Capture the cell that displays the provided text and extract its [x, y] central coordinate. 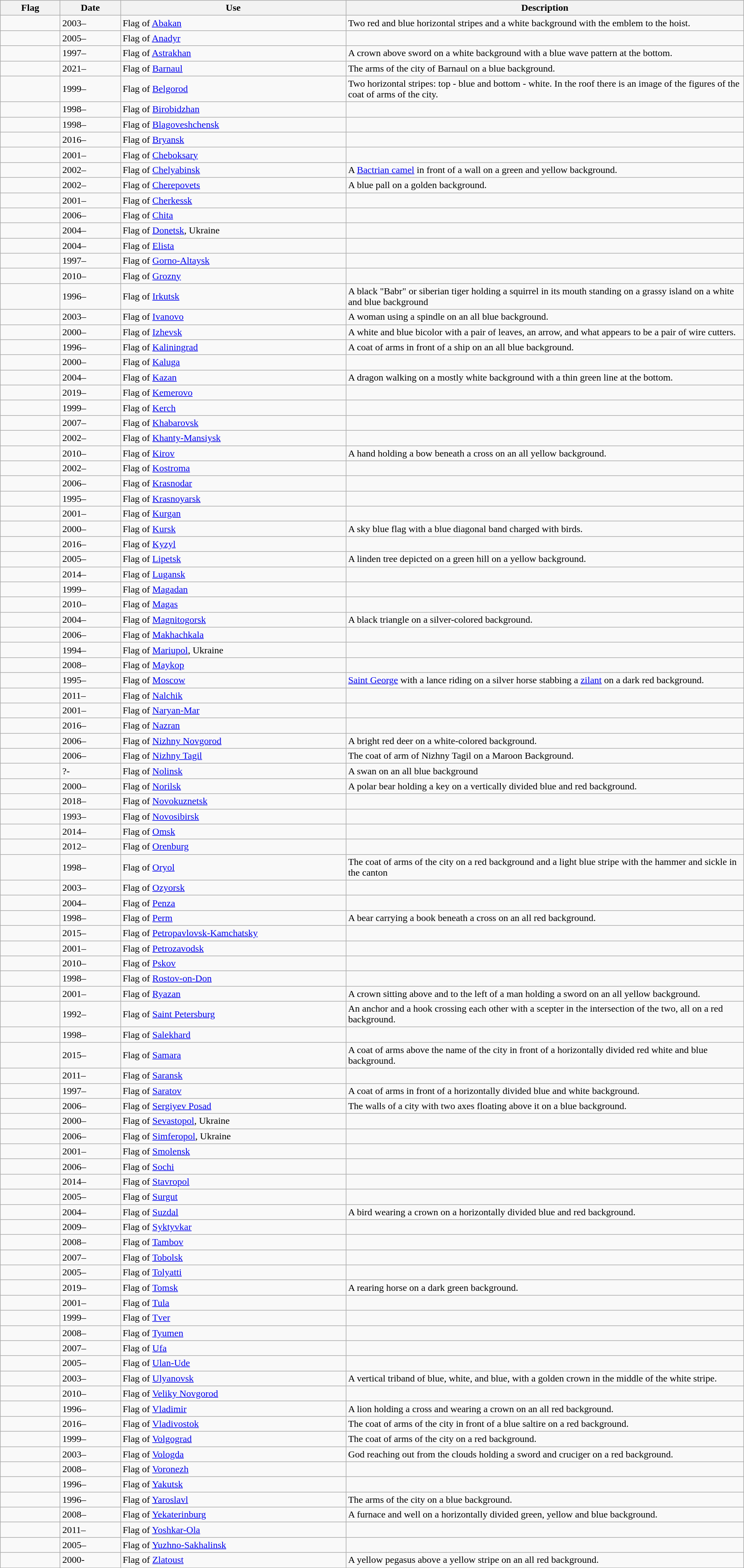
Flag of Astrakhan [233, 53]
Flag of Kaliningrad [233, 347]
An anchor and a hook crossing each other with a scepter in the intersection of the two, all on a red background. [544, 1014]
Flag of Zlatoust [233, 1560]
Flag of Simferopol, Ukraine [233, 1136]
Saint George with a lance riding on a silver horse stabbing a zilant on a dark red background. [544, 680]
Flag of Nalchik [233, 696]
Flag of Oryol [233, 867]
Flag of Tolyatti [233, 1273]
Flag of Perm [233, 918]
Flag of Naryan-Mar [233, 711]
Flag of Magas [233, 604]
God reaching out from the clouds holding a sword and cruciger on a red background. [544, 1454]
Flag of Smolensk [233, 1151]
Flag of Pskov [233, 964]
Flag of Syktyvkar [233, 1227]
Flag of Cheboksary [233, 155]
Flag of Veliky Novgorod [233, 1393]
Flag of Tambov [233, 1242]
A coat of arms in front of a ship on an all blue background. [544, 347]
Flag of Belgorod [233, 89]
Flag of Elista [233, 246]
Flag of Orenburg [233, 847]
Use [233, 8]
Flag of Kemerovo [233, 392]
2000- [90, 1560]
Flag of Anadyr [233, 38]
Flag of Donetsk, Ukraine [233, 231]
A bear carrying a book beneath a cross on an all red background. [544, 918]
Flag of Ulan-Ude [233, 1363]
A yellow pegasus above a yellow stripe on an all red background. [544, 1560]
Flag [30, 8]
Flag of Tyumen [233, 1333]
Flag of Birobidzhan [233, 109]
Flag of Lipetsk [233, 559]
A vertical triband of blue, white, and blue, with a golden crown in the middle of the white stripe. [544, 1378]
Flag of Kazan [233, 377]
Flag of Petropavlovsk-Kamchatsky [233, 933]
Flag of Volgograd [233, 1439]
Flag of Kerch [233, 408]
Flag of Khabarovsk [233, 423]
Flag of Samara [233, 1055]
Flag of Krasnodar [233, 484]
Flag of Ulyanovsk [233, 1378]
Flag of Novokuznetsk [233, 801]
Flag of Suzdal [233, 1212]
The coat of arm of Nizhny Tagil on a Maroon Background. [544, 756]
1993– [90, 816]
A swan on an all blue background [544, 771]
Flag of Mariupol, Ukraine [233, 650]
Flag of Khanty-Mansiysk [233, 438]
A polar bear holding a key on a vertically divided blue and red background. [544, 786]
Flag of Yuzhno-Sakhalinsk [233, 1545]
Flag of Nolinsk [233, 771]
A coat of arms above the name of the city in front of a horizontally divided red white and blue background. [544, 1055]
A sky blue flag with a blue diagonal band charged with birds. [544, 529]
Flag of Sergiyev Posad [233, 1106]
A blue pall on a golden background. [544, 185]
Flag of Surgut [233, 1197]
Flag of Lugansk [233, 574]
Flag of Blagoveshchensk [233, 124]
Flag of Gorno-Altaysk [233, 261]
Flag of Ufa [233, 1348]
A black triangle on a silver-colored background. [544, 620]
Flag of Kurgan [233, 514]
Flag of Nazran [233, 726]
Flag of Rostov-on-Don [233, 979]
2021– [90, 68]
2018– [90, 801]
Flag of Nizhny Tagil [233, 756]
The walls of a city with two axes floating above it on a blue background. [544, 1106]
Flag of Tula [233, 1303]
?- [90, 771]
The coat of arms of the city on a red background. [544, 1439]
Date [90, 8]
A coat of arms in front of a horizontally divided blue and white background. [544, 1091]
Flag of Saint Petersburg [233, 1014]
Flag of Kaluga [233, 362]
The arms of the city on a blue background. [544, 1500]
Flag of Cherepovets [233, 185]
Flag of Cherkessk [233, 200]
A furnace and well on a horizontally divided green, yellow and blue background. [544, 1515]
Flag of Nizhny Novgorod [233, 741]
A white and blue bicolor with a pair of leaves, an arrow, and what appears to be a pair of wire cutters. [544, 332]
The coat of arms of the city on a red background and a light blue stripe with the hammer and sickle in the canton [544, 867]
Flag of Sochi [233, 1166]
Flag of Saransk [233, 1076]
Two horizontal stripes: top - blue and bottom - white. In the roof there is an image of the figures of the coat of arms of the city. [544, 89]
Flag of Ozyorsk [233, 888]
Flag of Kirov [233, 453]
A linden tree depicted on a green hill on a yellow background. [544, 559]
Flag of Sevastopol, Ukraine [233, 1121]
1992– [90, 1014]
A Bactrian camel in front of a wall on a green and yellow background. [544, 170]
A lion holding a cross and wearing a crown on an all red background. [544, 1409]
Flag of Maykop [233, 665]
A dragon walking on a mostly white background with a thin green line at the bottom. [544, 377]
Flag of Novosibirsk [233, 816]
Two red and blue horizontal stripes and a white background with the emblem to the hoist. [544, 23]
A bird wearing a crown on a horizontally divided blue and red background. [544, 1212]
Flag of Tobolsk [233, 1257]
Flag of Kyzyl [233, 544]
Flag of Irkutsk [233, 297]
Flag of Ryazan [233, 994]
Flag of Ivanovo [233, 317]
Flag of Yekaterinburg [233, 1515]
Flag of Grozny [233, 276]
A rearing horse on a dark green background. [544, 1288]
Flag of Yaroslavl [233, 1500]
Flag of Yakutsk [233, 1484]
Flag of Bryansk [233, 140]
Flag of Kursk [233, 529]
Flag of Saratov [233, 1091]
Flag of Vladimir [233, 1409]
Flag of Omsk [233, 832]
Description [544, 8]
2009– [90, 1227]
Flag of Vologda [233, 1454]
Flag of Salekhard [233, 1035]
Flag of Penza [233, 903]
Flag of Izhevsk [233, 332]
A hand holding a bow beneath a cross on an all yellow background. [544, 453]
A crown sitting above and to the left of a man holding a sword on an all yellow background. [544, 994]
Flag of Kostroma [233, 468]
Flag of Barnaul [233, 68]
A woman using a spindle on an all blue background. [544, 317]
Flag of Makhachkala [233, 635]
The coat of arms of the city in front of a blue saltire on a red background. [544, 1424]
Flag of Vladivostok [233, 1424]
Flag of Stavropol [233, 1181]
Flag of Moscow [233, 680]
A crown above sword on a white background with a blue wave pattern at the bottom. [544, 53]
Flag of Krasnoyarsk [233, 499]
Flag of Tver [233, 1318]
Flag of Magnitogorsk [233, 620]
A black "Babr" or siberian tiger holding a squirrel in its mouth standing on a grassy island on a white and blue background [544, 297]
A bright red deer on a white-colored background. [544, 741]
Flag of Chita [233, 216]
Flag of Chelyabinsk [233, 170]
Flag of Abakan [233, 23]
2012– [90, 847]
Flag of Norilsk [233, 786]
Flag of Voronezh [233, 1469]
1994– [90, 650]
The arms of the city of Barnaul on a blue background. [544, 68]
Flag of Petrozavodsk [233, 948]
Flag of Yoshkar-Ola [233, 1530]
Flag of Tomsk [233, 1288]
Flag of Magadan [233, 589]
